Find where the given text appears and provide that cell's center as [X, Y] coordinate. 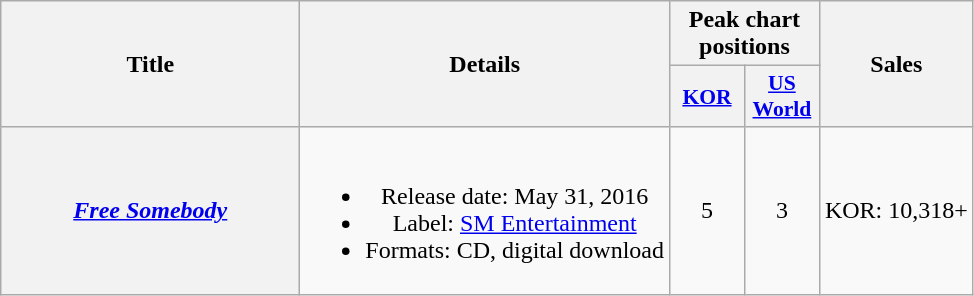
KOR [708, 96]
3 [782, 210]
KOR: 10,318+ [896, 210]
Free Somebody [150, 210]
Sales [896, 64]
Release date: May 31, 2016Label: SM EntertainmentFormats: CD, digital download [485, 210]
USWorld [782, 96]
Details [485, 64]
Peak chart positions [745, 34]
Title [150, 64]
5 [708, 210]
